Search for the cell housing the specified text and yield its (X, Y) center coordinate. 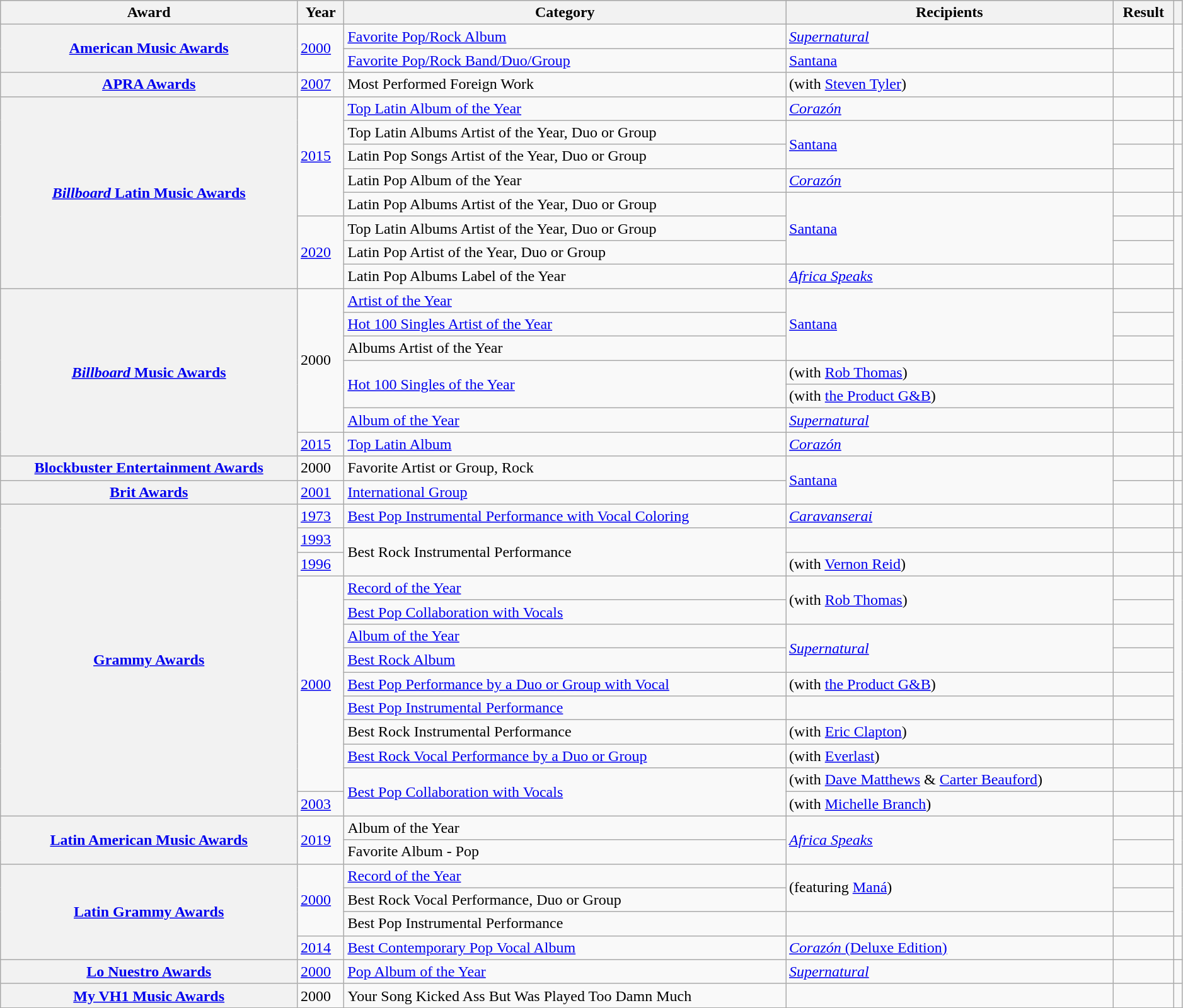
Billboard Latin Music Awards (149, 192)
Top Latin Album (565, 444)
American Music Awards (149, 49)
Grammy Awards (149, 660)
Latin Pop Songs Artist of the Year, Duo or Group (565, 156)
2014 (321, 948)
Favorite Pop/Rock Band/Duo/Group (565, 60)
2019 (321, 840)
2007 (321, 84)
Best Pop Performance by a Duo or Group with Vocal (565, 684)
Corazón (Deluxe Edition) (950, 948)
Year (321, 13)
(with Everlast) (950, 756)
Best Rock Vocal Performance, Duo or Group (565, 900)
Favorite Pop/Rock Album (565, 37)
Billboard Music Awards (149, 372)
My VH1 Music Awards (149, 995)
Most Performed Foreign Work (565, 84)
Latin American Music Awards (149, 840)
Top Latin Album of the Year (565, 108)
Best Contemporary Pop Vocal Album (565, 948)
Best Rock Album (565, 660)
Category (565, 13)
(with Steven Tyler) (950, 84)
Caravanserai (950, 516)
1973 (321, 516)
Favorite Artist or Group, Rock (565, 468)
Latin Pop Artist of the Year, Duo or Group (565, 252)
Hot 100 Singles Artist of the Year (565, 324)
(featuring Maná) (950, 888)
Blockbuster Entertainment Awards (149, 468)
Favorite Album - Pop (565, 852)
International Group (565, 492)
Your Song Kicked Ass But Was Played Too Damn Much (565, 995)
2003 (321, 804)
Best Rock Vocal Performance by a Duo or Group (565, 756)
(with Vernon Reid) (950, 564)
Pop Album of the Year (565, 971)
APRA Awards (149, 84)
Albums Artist of the Year (565, 348)
1996 (321, 564)
Best Pop Instrumental Performance with Vocal Coloring (565, 516)
2020 (321, 252)
(with Michelle Branch) (950, 804)
Lo Nuestro Awards (149, 971)
Artist of the Year (565, 301)
Award (149, 13)
Latin Pop Albums Label of the Year (565, 276)
Latin Pop Albums Artist of the Year, Duo or Group (565, 204)
Latin Grammy Awards (149, 912)
2001 (321, 492)
Result (1143, 13)
Recipients (950, 13)
Latin Pop Album of the Year (565, 180)
Hot 100 Singles of the Year (565, 384)
(with Eric Clapton) (950, 732)
(with Dave Matthews & Carter Beauford) (950, 780)
1993 (321, 540)
Brit Awards (149, 492)
